Locate the cell with the specified text and output its [x, y] center coordinate. 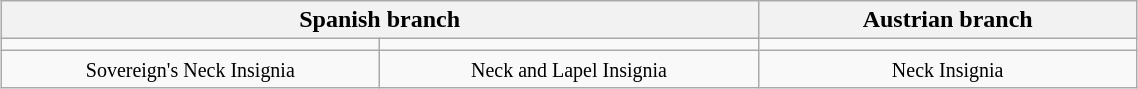
Spanish branch [380, 20]
Sovereign's Neck Insignia [190, 69]
Neck and Lapel Insignia [570, 69]
Neck Insignia [948, 69]
Austrian branch [948, 20]
